Identify which cell holds the provided text, then report its [x, y] central coordinate. 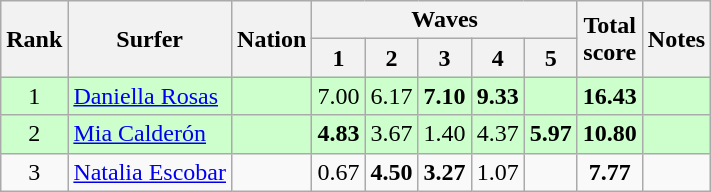
10.80 [610, 134]
Totalscore [610, 39]
Rank [34, 39]
1.07 [498, 172]
Waves [444, 20]
5 [550, 58]
9.33 [498, 96]
0.67 [338, 172]
Mia Calderón [150, 134]
4.83 [338, 134]
Surfer [150, 39]
Notes [676, 39]
7.00 [338, 96]
1.40 [444, 134]
4.50 [392, 172]
5.97 [550, 134]
16.43 [610, 96]
6.17 [392, 96]
3.27 [444, 172]
3.67 [392, 134]
Natalia Escobar [150, 172]
4 [498, 58]
7.10 [444, 96]
Daniella Rosas [150, 96]
4.37 [498, 134]
Nation [272, 39]
7.77 [610, 172]
